Provide the (x, y) coordinate of the cell's center where the given text is located.  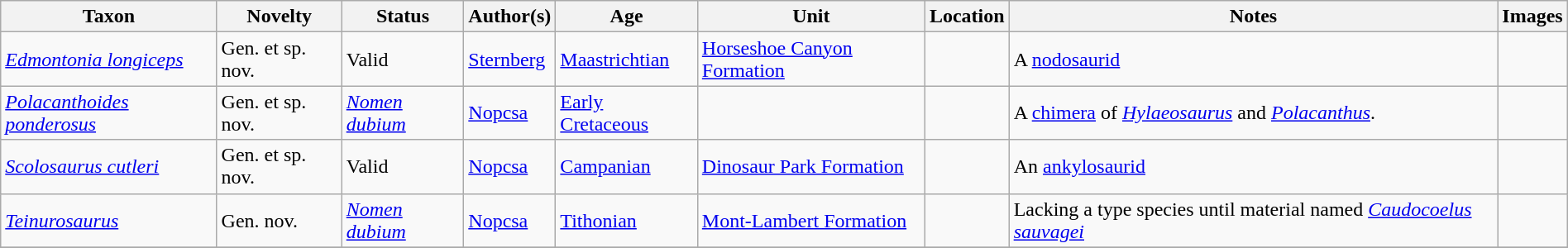
Sternberg (509, 60)
Horseshoe Canyon Formation (810, 60)
A chimera of Hylaeosaurus and Polacanthus. (1254, 112)
Location (967, 17)
An ankylosaurid (1254, 167)
Polacanthoides ponderosus (109, 112)
Gen. nov. (280, 220)
A nodosaurid (1254, 60)
Author(s) (509, 17)
Taxon (109, 17)
Unit (810, 17)
Early Cretaceous (627, 112)
Dinosaur Park Formation (810, 167)
Age (627, 17)
Lacking a type species until material named Caudocoelus sauvagei (1254, 220)
Scolosaurus cutleri (109, 167)
Novelty (280, 17)
Mont-Lambert Formation (810, 220)
Maastrichtian (627, 60)
Edmontonia longiceps (109, 60)
Notes (1254, 17)
Tithonian (627, 220)
Images (1532, 17)
Teinurosaurus (109, 220)
Status (403, 17)
Campanian (627, 167)
